Return the (X, Y) coordinate for the center point of the cell that contains the specified text.  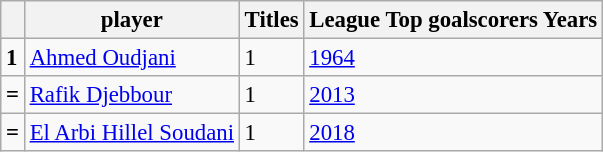
League Top goalscorers Years (454, 20)
2018 (454, 133)
El Arbi Hillel Soudani (132, 133)
Rafik Djebbour (132, 95)
Titles (272, 20)
2013 (454, 95)
player (132, 20)
1964 (454, 58)
Ahmed Oudjani (132, 58)
